Find where the given text appears and provide that cell's center as [x, y] coordinate. 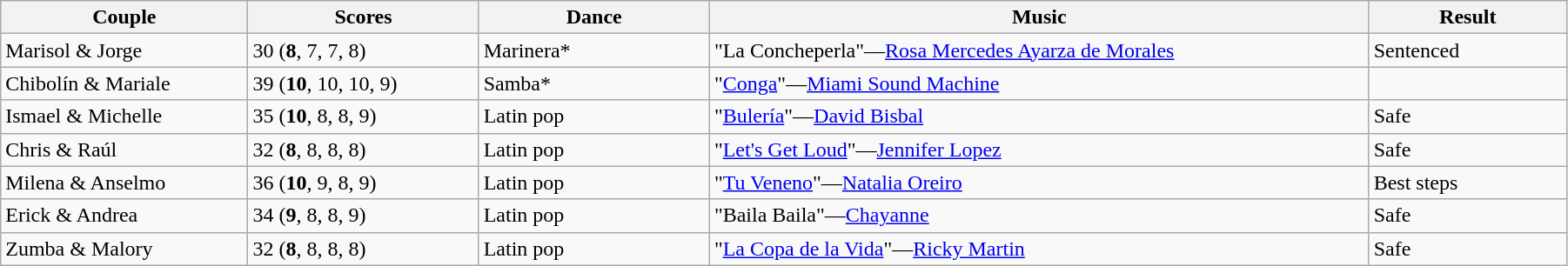
Scores [364, 17]
34 (9, 8, 8, 9) [364, 216]
"Tu Veneno"—Natalia Oreiro [1039, 183]
30 (8, 7, 7, 8) [364, 50]
Marinera* [593, 50]
35 (10, 8, 8, 9) [364, 116]
Chibolín & Mariale [124, 83]
Best steps [1467, 183]
"Bulería"—David Bisbal [1039, 116]
Dance [593, 17]
Ismael & Michelle [124, 116]
Erick & Andrea [124, 216]
Result [1467, 17]
"Let's Get Loud"—Jennifer Lopez [1039, 150]
"Baila Baila"—Chayanne [1039, 216]
Couple [124, 17]
Sentenced [1467, 50]
39 (10, 10, 10, 9) [364, 83]
36 (10, 9, 8, 9) [364, 183]
"Conga"—Miami Sound Machine [1039, 83]
"La Copa de la Vida"—Ricky Martin [1039, 249]
"La Concheperla"—Rosa Mercedes Ayarza de Morales [1039, 50]
Zumba & Malory [124, 249]
Chris & Raúl [124, 150]
Marisol & Jorge [124, 50]
Music [1039, 17]
Milena & Anselmo [124, 183]
Samba* [593, 83]
